Provide the [x, y] coordinate of the cell's center where the given text is located.  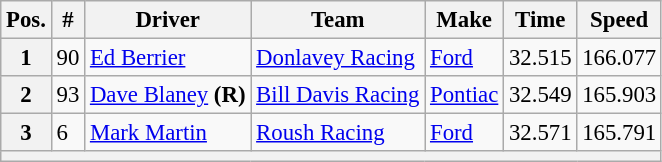
32.571 [540, 133]
Pos. [26, 20]
Bill Davis Racing [338, 95]
Ed Berrier [168, 58]
93 [68, 95]
Make [464, 20]
Time [540, 20]
32.549 [540, 95]
90 [68, 58]
166.077 [620, 58]
32.515 [540, 58]
165.903 [620, 95]
Donlavey Racing [338, 58]
2 [26, 95]
Pontiac [464, 95]
Roush Racing [338, 133]
165.791 [620, 133]
Speed [620, 20]
# [68, 20]
Team [338, 20]
1 [26, 58]
Mark Martin [168, 133]
Driver [168, 20]
Dave Blaney (R) [168, 95]
3 [26, 133]
6 [68, 133]
